Identify which cell holds the provided text, then report its (x, y) central coordinate. 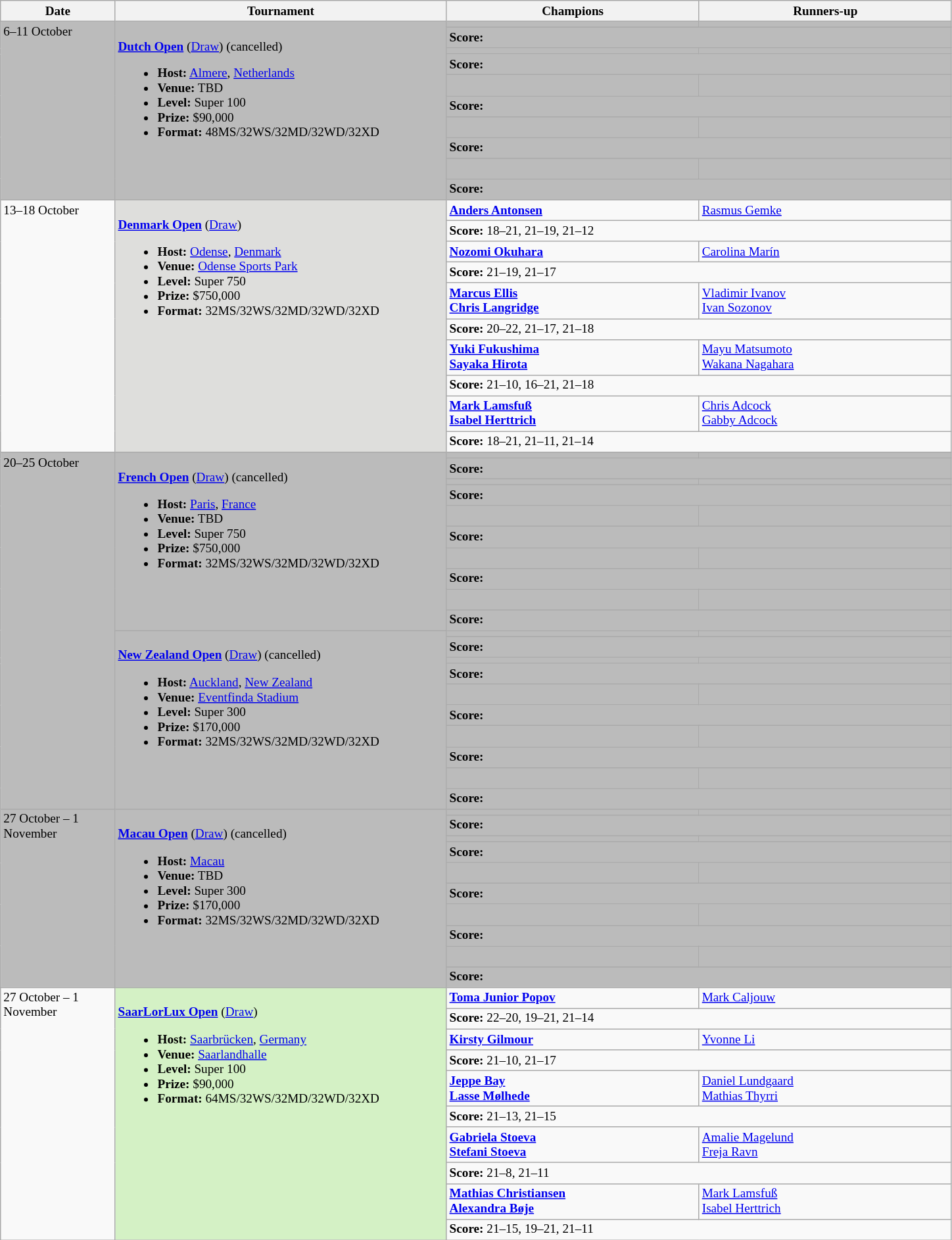
Marcus Ellis Chris Langridge (573, 300)
Vladimir Ivanov Ivan Sozonov (825, 300)
Toma Junior Popov (573, 998)
Anders Antonsen (573, 210)
Gabriela Stoeva Stefani Stoeva (573, 1145)
Score: 21–10, 21–17 (699, 1061)
Kirsty Gilmour (573, 1039)
Carolina Marín (825, 252)
Mark Caljouw (825, 998)
French Open (Draw) (cancelled)Host: Paris, FranceVenue: TBDLevel: Super 750Prize: $750,000Format: 32MS/32WS/32MD/32WD/32XD (281, 542)
Champions (573, 11)
Mayu Matsumoto Wakana Nagahara (825, 357)
13–18 October (58, 326)
Score: 22–20, 19–21, 21–14 (699, 1018)
Score: 21–10, 16–21, 21–18 (699, 385)
Rasmus Gemke (825, 210)
Chris Adcock Gabby Adcock (825, 414)
Score: 21–13, 21–15 (699, 1116)
Yvonne Li (825, 1039)
Macau Open (Draw) (cancelled)Host: MacauVenue: TBDLevel: Super 300Prize: $170,000Format: 32MS/32WS/32MD/32WD/32XD (281, 898)
Daniel Lundgaard Mathias Thyrri (825, 1088)
Jeppe Bay Lasse Mølhede (573, 1088)
Score: 18–21, 21–11, 21–14 (699, 442)
Nozomi Okuhara (573, 252)
Yuki Fukushima Sayaka Hirota (573, 357)
Tournament (281, 11)
Mathias Christiansen Alexandra Bøje (573, 1201)
Date (58, 11)
Denmark Open (Draw)Host: Odense, DenmarkVenue: Odense Sports ParkLevel: Super 750Prize: $750,000Format: 32MS/32WS/32MD/32WD/32XD (281, 326)
Score: 18–21, 21–19, 21–12 (699, 231)
Amalie Magelund Freja Ravn (825, 1145)
Score: 20–22, 21–17, 21–18 (699, 329)
Score: 21–19, 21–17 (699, 273)
SaarLorLux Open (Draw)Host: Saarbrücken, GermanyVenue: SaarlandhalleLevel: Super 100Prize: $90,000Format: 64MS/32WS/32MD/32WD/32XD (281, 1114)
6–11 October (58, 110)
20–25 October (58, 631)
Runners-up (825, 11)
Score: 21–8, 21–11 (699, 1173)
Dutch Open (Draw) (cancelled)Host: Almere, NetherlandsVenue: TBDLevel: Super 100Prize: $90,000Format: 48MS/32WS/32MD/32WD/32XD (281, 110)
Score: 21–15, 19–21, 21–11 (699, 1229)
